From the cell containing the given text, extract its center point as (x, y) coordinate. 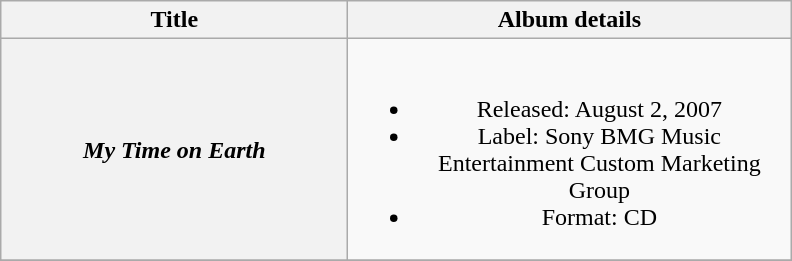
Released: August 2, 2007Label: Sony BMG Music Entertainment Custom Marketing GroupFormat: CD (570, 150)
Title (174, 20)
My Time on Earth (174, 150)
Album details (570, 20)
